For the text-containing cell, return its midpoint in [x, y] coordinate format. 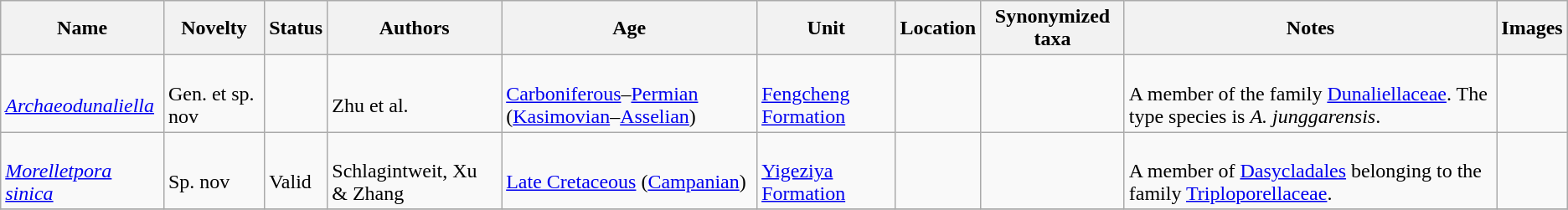
Sp. nov [214, 171]
Authors [415, 28]
Synonymized taxa [1053, 28]
Schlagintweit, Xu & Zhang [415, 171]
Yigeziya Formation [826, 171]
Zhu et al. [415, 94]
Archaeodunaliella [82, 94]
Name [82, 28]
Unit [826, 28]
A member of the family Dunaliellaceae. The type species is A. junggarensis. [1310, 94]
Images [1532, 28]
Location [938, 28]
Notes [1310, 28]
Gen. et sp. nov [214, 94]
Late Cretaceous (Campanian) [630, 171]
Novelty [214, 28]
Morelletpora sinica [82, 171]
Carboniferous–Permian (Kasimovian–Asselian) [630, 94]
A member of Dasycladales belonging to the family Triploporellaceae. [1310, 171]
Status [297, 28]
Fengcheng Formation [826, 94]
Age [630, 28]
Valid [297, 171]
